Pinpoint the cell where the given text exists, returning its [X, Y] midpoint coordinate. 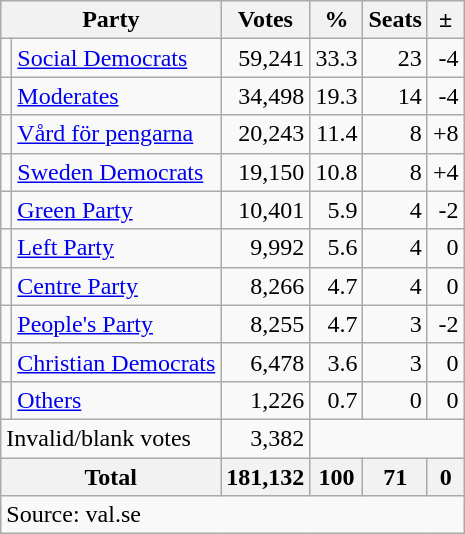
Social Democrats [116, 58]
Christian Democrats [116, 362]
People's Party [116, 324]
10.8 [336, 172]
11.4 [336, 134]
20,243 [266, 134]
+4 [446, 172]
3.6 [336, 362]
1,226 [266, 400]
0.7 [336, 400]
Seats [395, 20]
8,266 [266, 286]
71 [395, 477]
Centre Party [116, 286]
33.3 [336, 58]
Votes [266, 20]
10,401 [266, 210]
Sweden Democrats [116, 172]
23 [395, 58]
Party [111, 20]
34,498 [266, 96]
100 [336, 477]
5.9 [336, 210]
59,241 [266, 58]
8,255 [266, 324]
6,478 [266, 362]
Moderates [116, 96]
9,992 [266, 248]
Others [116, 400]
% [336, 20]
181,132 [266, 477]
19,150 [266, 172]
Vård för pengarna [116, 134]
+8 [446, 134]
14 [395, 96]
Total [111, 477]
Source: val.se [232, 515]
19.3 [336, 96]
Green Party [116, 210]
3,382 [266, 438]
Invalid/blank votes [111, 438]
Left Party [116, 248]
5.6 [336, 248]
± [446, 20]
